From the cell containing the given text, extract its center point as (X, Y) coordinate. 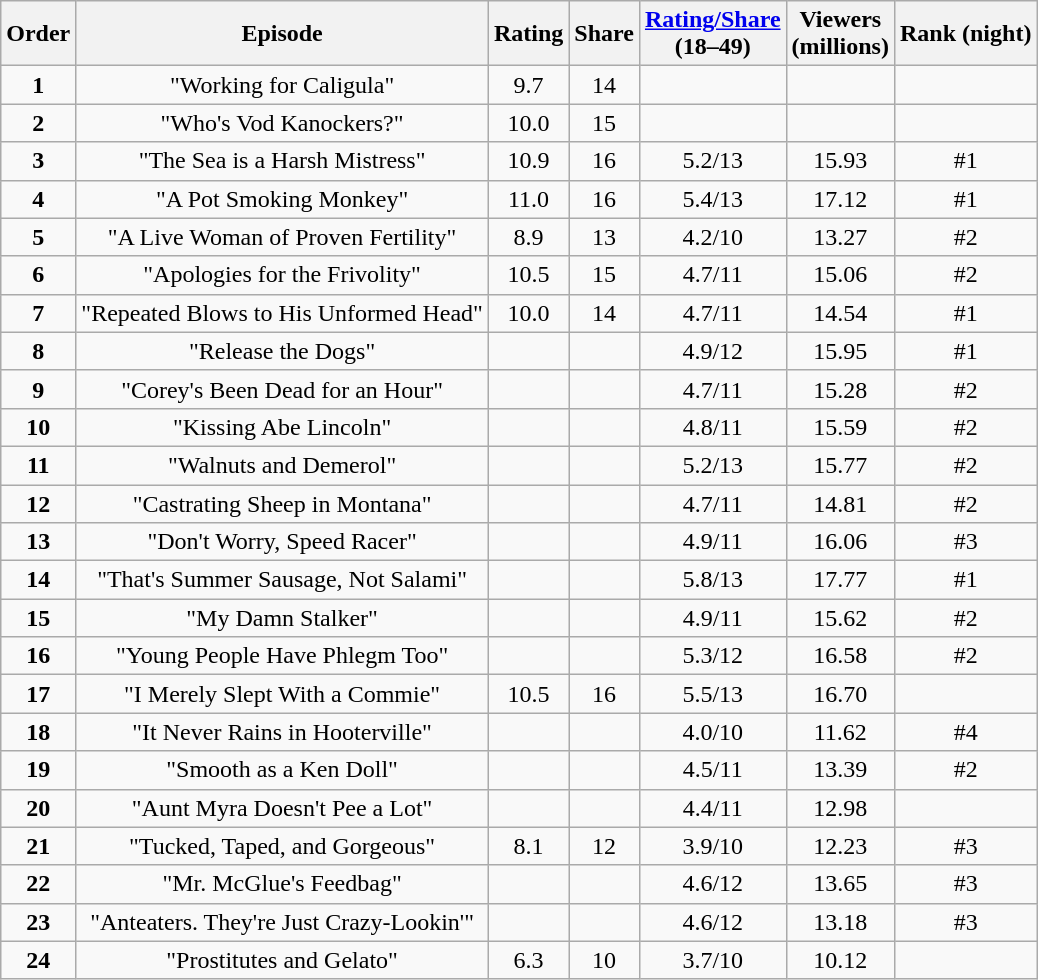
Rating/Share(18–49) (712, 34)
19 (38, 770)
15.62 (840, 618)
"Working for Caligula" (282, 85)
5 (38, 237)
13.18 (840, 922)
16.58 (840, 656)
Viewers(millions) (840, 34)
22 (38, 884)
"Aunt Myra Doesn't Pee a Lot" (282, 808)
3.7/10 (712, 960)
4.9/12 (712, 351)
20 (38, 808)
15.28 (840, 389)
"Corey's Been Dead for an Hour" (282, 389)
10.9 (528, 161)
12.23 (840, 846)
5.4/13 (712, 199)
"The Sea is a Harsh Mistress" (282, 161)
"Walnuts and Demerol" (282, 465)
4.2/10 (712, 237)
"Kissing Abe Lincoln" (282, 427)
"Mr. McGlue's Feedbag" (282, 884)
13.27 (840, 237)
"Release the Dogs" (282, 351)
24 (38, 960)
"Prostitutes and Gelato" (282, 960)
8.1 (528, 846)
5.3/12 (712, 656)
8.9 (528, 237)
5.8/13 (712, 580)
15.77 (840, 465)
4.8/11 (712, 427)
13.39 (840, 770)
11.0 (528, 199)
7 (38, 313)
23 (38, 922)
Episode (282, 34)
11 (38, 465)
21 (38, 846)
"That's Summer Sausage, Not Salami" (282, 580)
"I Merely Slept With a Commie" (282, 694)
"My Damn Stalker" (282, 618)
"Anteaters. They're Just Crazy-Lookin'" (282, 922)
6 (38, 275)
"Smooth as a Ken Doll" (282, 770)
"Don't Worry, Speed Racer" (282, 542)
6.3 (528, 960)
16.06 (840, 542)
12.98 (840, 808)
17.77 (840, 580)
11.62 (840, 732)
3 (38, 161)
"Repeated Blows to His Unformed Head" (282, 313)
"A Pot Smoking Monkey" (282, 199)
3.9/10 (712, 846)
15.95 (840, 351)
14.81 (840, 503)
18 (38, 732)
1 (38, 85)
9.7 (528, 85)
Rating (528, 34)
4.0/10 (712, 732)
16.70 (840, 694)
Rank (night) (965, 34)
4.4/11 (712, 808)
15.06 (840, 275)
"Apologies for the Frivolity" (282, 275)
13.65 (840, 884)
10.12 (840, 960)
"Castrating Sheep in Montana" (282, 503)
14.54 (840, 313)
4.5/11 (712, 770)
17.12 (840, 199)
17 (38, 694)
4 (38, 199)
2 (38, 123)
#4 (965, 732)
"It Never Rains in Hooterville" (282, 732)
"Tucked, Taped, and Gorgeous" (282, 846)
5.5/13 (712, 694)
8 (38, 351)
15.93 (840, 161)
"Young People Have Phlegm Too" (282, 656)
Share (604, 34)
"A Live Woman of Proven Fertility" (282, 237)
Order (38, 34)
15.59 (840, 427)
9 (38, 389)
"Who's Vod Kanockers?" (282, 123)
